Pinpoint the cell where the given text exists, returning its [X, Y] midpoint coordinate. 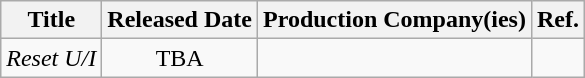
TBA [180, 58]
Released Date [180, 20]
Title [52, 20]
Production Company(ies) [394, 20]
Reset U/I [52, 58]
Ref. [558, 20]
